Find where the given text appears and provide that cell's center as (x, y) coordinate. 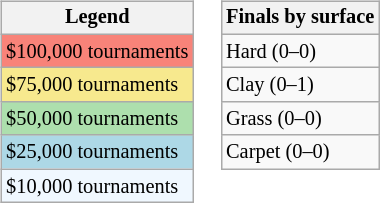
Clay (0–1) (300, 85)
$50,000 tournaments (97, 119)
$25,000 tournaments (97, 152)
Legend (97, 18)
Carpet (0–0) (300, 152)
$75,000 tournaments (97, 85)
Grass (0–0) (300, 119)
$10,000 tournaments (97, 186)
$100,000 tournaments (97, 51)
Finals by surface (300, 18)
Hard (0–0) (300, 51)
